Extract the (X, Y) coordinate from the center of the cell holding the provided text.  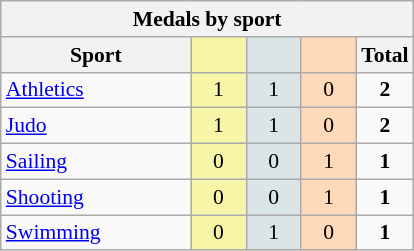
Swimming (96, 233)
Sport (96, 55)
Shooting (96, 197)
Athletics (96, 90)
Sailing (96, 162)
Judo (96, 126)
Medals by sport (208, 19)
Total (384, 55)
